Identify which cell holds the provided text, then report its (x, y) central coordinate. 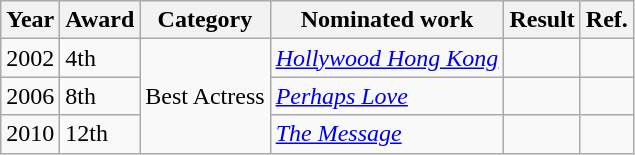
Year (30, 20)
Result (542, 20)
Hollywood Hong Kong (387, 58)
8th (100, 96)
Best Actress (205, 96)
2002 (30, 58)
12th (100, 134)
Perhaps Love (387, 96)
The Message (387, 134)
Ref. (606, 20)
2010 (30, 134)
Category (205, 20)
2006 (30, 96)
Nominated work (387, 20)
4th (100, 58)
Award (100, 20)
